Identify which cell holds the provided text, then report its (x, y) central coordinate. 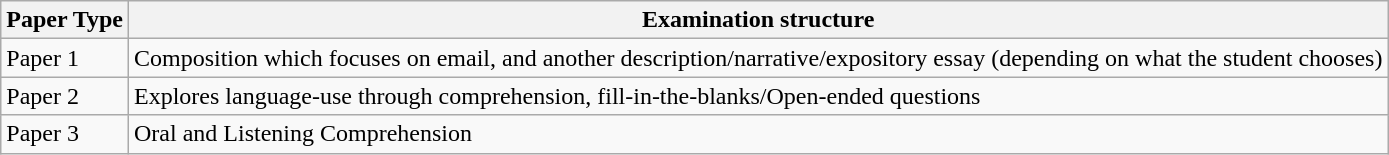
Paper 3 (65, 134)
Paper Type (65, 20)
Examination structure (758, 20)
Composition which focuses on email, and another description/narrative/expository essay (depending on what the student chooses) (758, 58)
Explores language-use through comprehension, fill-in-the-blanks/Open-ended questions (758, 96)
Paper 1 (65, 58)
Paper 2 (65, 96)
Oral and Listening Comprehension (758, 134)
